Detect which cell encompasses the target text, then output its (X, Y) center coordinate. 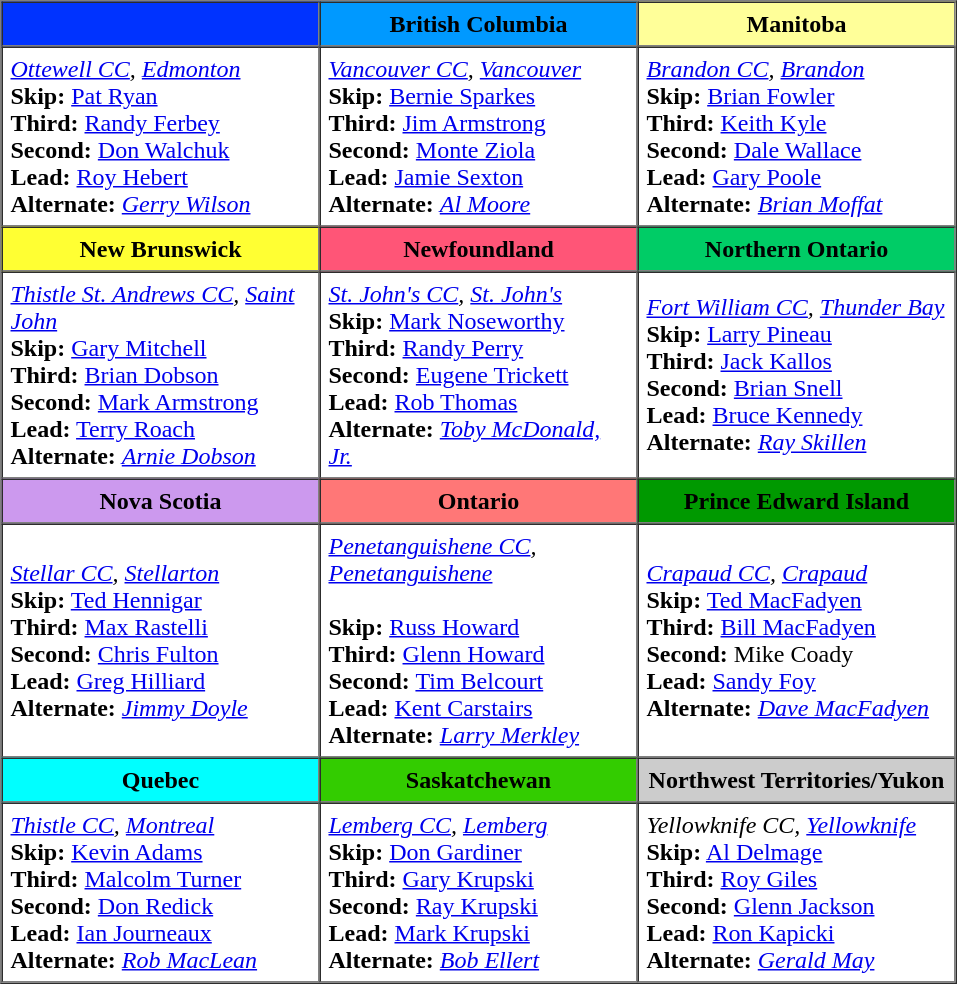
Ontario (479, 500)
Newfoundland (479, 248)
Penetanguishene CC, PenetanguisheneSkip: Russ Howard Third: Glenn Howard Second: Tim Belcourt Lead: Kent Carstairs Alternate: Larry Merkley (479, 641)
British Columbia (479, 24)
Quebec (161, 780)
Brandon CC, BrandonSkip: Brian Fowler Third: Keith Kyle Second: Dale Wallace Lead: Gary Poole Alternate: Brian Moffat (797, 136)
Saskatchewan (479, 780)
Manitoba (797, 24)
Thistle CC, MontrealSkip: Kevin Adams Third: Malcolm Turner Second: Don Redick Lead: Ian Journeaux Alternate: Rob MacLean (161, 892)
St. John's CC, St. John'sSkip: Mark Noseworthy Third: Randy Perry Second: Eugene Trickett Lead: Rob Thomas Alternate: Toby McDonald, Jr. (479, 376)
Northwest Territories/Yukon (797, 780)
Lemberg CC, LembergSkip: Don Gardiner Third: Gary Krupski Second: Ray Krupski Lead: Mark Krupski Alternate: Bob Ellert (479, 892)
Prince Edward Island (797, 500)
Crapaud CC, CrapaudSkip: Ted MacFadyen Third: Bill MacFadyen Second: Mike Coady Lead: Sandy Foy Alternate: Dave MacFadyen (797, 641)
Yellowknife CC, YellowknifeSkip: Al Delmage Third: Roy Giles Second: Glenn Jackson Lead: Ron Kapicki Alternate: Gerald May (797, 892)
New Brunswick (161, 248)
Northern Ontario (797, 248)
Stellar CC, StellartonSkip: Ted Hennigar Third: Max Rastelli Second: Chris Fulton Lead: Greg Hilliard Alternate: Jimmy Doyle (161, 641)
Ottewell CC, EdmontonSkip: Pat Ryan Third: Randy Ferbey Second: Don Walchuk Lead: Roy Hebert Alternate: Gerry Wilson (161, 136)
Nova Scotia (161, 500)
Thistle St. Andrews CC, Saint JohnSkip: Gary Mitchell Third: Brian Dobson Second: Mark Armstrong Lead: Terry Roach Alternate: Arnie Dobson (161, 376)
Fort William CC, Thunder BaySkip: Larry Pineau Third: Jack Kallos Second: Brian Snell Lead: Bruce Kennedy Alternate: Ray Skillen (797, 376)
Vancouver CC, VancouverSkip: Bernie Sparkes Third: Jim Armstrong Second: Monte Ziola Lead: Jamie Sexton Alternate: Al Moore (479, 136)
